Search for the cell housing the specified text and yield its (x, y) center coordinate. 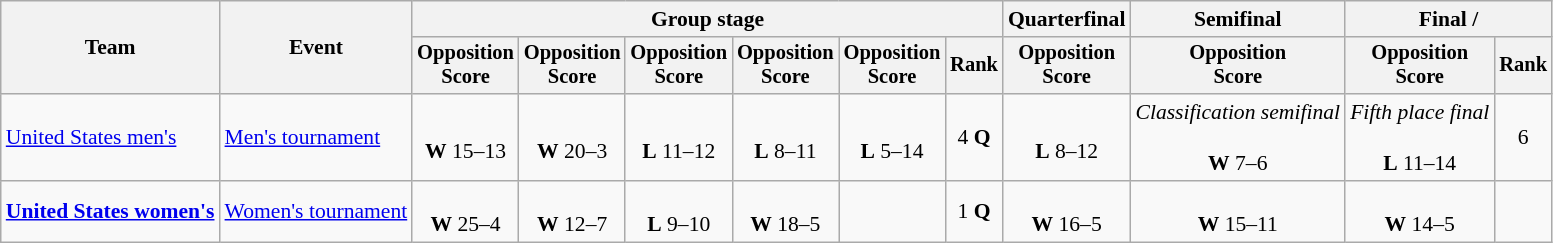
L 8–11 (786, 138)
W 18–5 (786, 212)
W 14–5 (1420, 212)
W 20–3 (572, 138)
United States men's (110, 138)
W 25–4 (466, 212)
6 (1523, 138)
Classification semifinalW 7–6 (1238, 138)
4 Q (974, 138)
Team (110, 48)
Men's tournament (316, 138)
L 9–10 (678, 212)
W 15–11 (1238, 212)
L 8–12 (1067, 138)
Women's tournament (316, 212)
1 Q (974, 212)
United States women's (110, 212)
Event (316, 48)
Fifth place finalL 11–14 (1420, 138)
L 5–14 (892, 138)
Final / (1448, 19)
W 15–13 (466, 138)
Semifinal (1238, 19)
Group stage (708, 19)
W 12–7 (572, 212)
Quarterfinal (1067, 19)
L 11–12 (678, 138)
W 16–5 (1067, 212)
